Capture the cell that displays the provided text and extract its [X, Y] central coordinate. 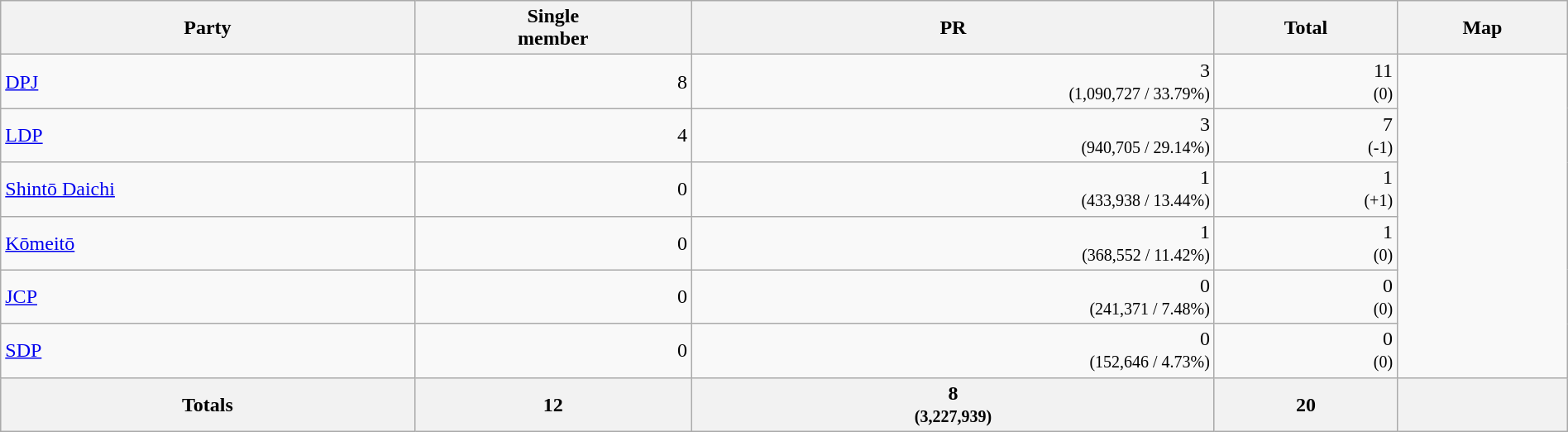
1(433,938 / 13.44%) [953, 189]
Total [1305, 28]
0(152,646 / 4.73%) [953, 351]
Map [1483, 28]
Kōmeitō [208, 243]
Shintō Daichi [208, 189]
LDP [208, 136]
8(3,227,939) [953, 404]
7(-1) [1305, 136]
1(0) [1305, 243]
PR [953, 28]
Party [208, 28]
12 [552, 404]
1(368,552 / 11.42%) [953, 243]
Totals [208, 404]
20 [1305, 404]
11(0) [1305, 81]
DPJ [208, 81]
0(241,371 / 7.48%) [953, 296]
4 [552, 136]
1(+1) [1305, 189]
Singlemember [552, 28]
JCP [208, 296]
3(940,705 / 29.14%) [953, 136]
SDP [208, 351]
3(1,090,727 / 33.79%) [953, 81]
8 [552, 81]
